Identify which cell holds the provided text, then report its (x, y) central coordinate. 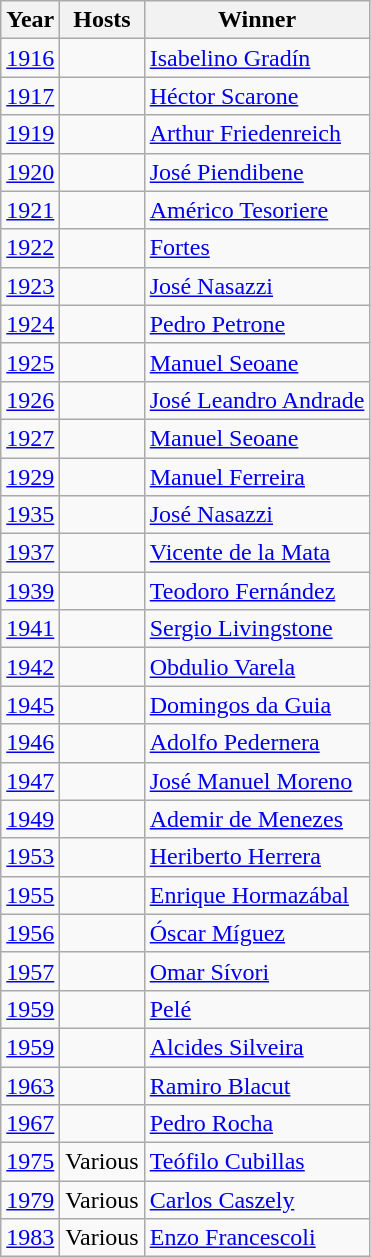
Adolfo Pedernera (257, 743)
1922 (30, 248)
Fortes (257, 248)
1956 (30, 933)
1957 (30, 971)
1975 (30, 1162)
Ademir de Menezes (257, 819)
Isabelino Gradín (257, 58)
1927 (30, 438)
Ramiro Blacut (257, 1085)
Omar Sívori (257, 971)
José Piendibene (257, 172)
1947 (30, 781)
1941 (30, 629)
1935 (30, 515)
1979 (30, 1200)
Óscar Míguez (257, 933)
1946 (30, 743)
Alcides Silveira (257, 1047)
1937 (30, 553)
1916 (30, 58)
Teófilo Cubillas (257, 1162)
1967 (30, 1124)
1949 (30, 819)
Américo Tesoriere (257, 210)
1917 (30, 96)
Sergio Livingstone (257, 629)
1923 (30, 286)
1926 (30, 400)
Teodoro Fernández (257, 591)
Carlos Caszely (257, 1200)
Winner (257, 20)
Arthur Friedenreich (257, 134)
1945 (30, 705)
Enrique Hormazábal (257, 895)
Pelé (257, 1009)
Domingos da Guia (257, 705)
1953 (30, 857)
José Leandro Andrade (257, 400)
Vicente de la Mata (257, 553)
1929 (30, 477)
1939 (30, 591)
Héctor Scarone (257, 96)
Pedro Rocha (257, 1124)
1955 (30, 895)
Manuel Ferreira (257, 477)
1921 (30, 210)
Heriberto Herrera (257, 857)
1963 (30, 1085)
1924 (30, 324)
1919 (30, 134)
Year (30, 20)
Hosts (102, 20)
José Manuel Moreno (257, 781)
1942 (30, 667)
1920 (30, 172)
1925 (30, 362)
Pedro Petrone (257, 324)
Enzo Francescoli (257, 1238)
1983 (30, 1238)
Obdulio Varela (257, 667)
